Find where the given text appears and provide that cell's center as [x, y] coordinate. 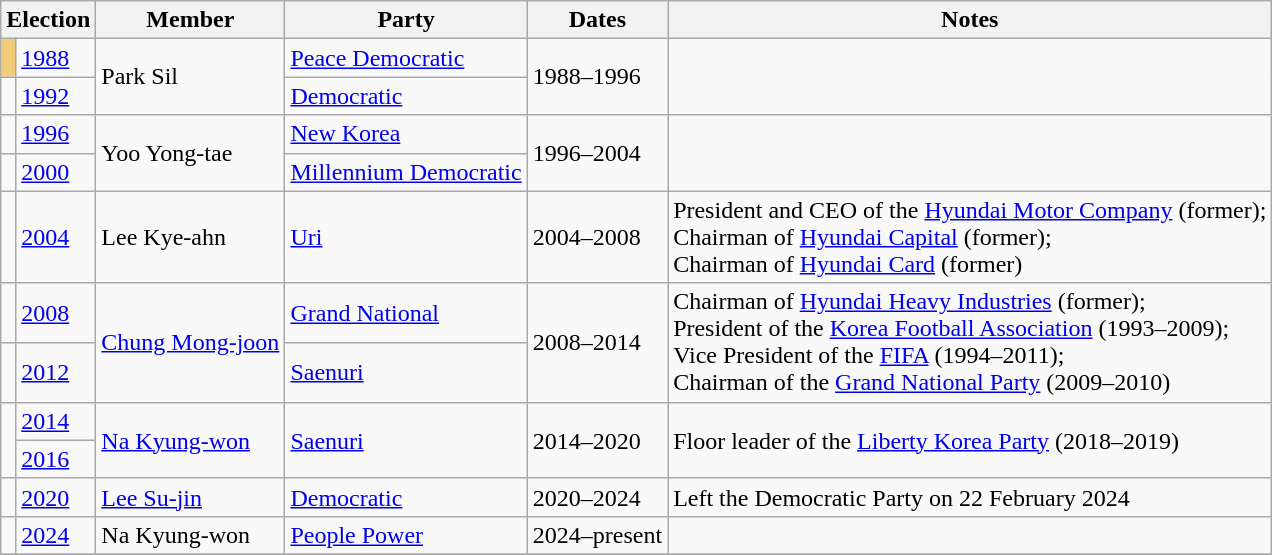
Yoo Yong-tae [190, 153]
Chung Mong-joon [190, 342]
Peace Democratic [406, 58]
2024 [56, 535]
President and CEO of the Hyundai Motor Company (former);Chairman of Hyundai Capital (former);Chairman of Hyundai Card (former) [970, 237]
Uri [406, 237]
2008 [56, 313]
Left the Democratic Party on 22 February 2024 [970, 497]
2000 [56, 172]
2016 [56, 459]
1988–1996 [597, 77]
2014 [56, 421]
1996–2004 [597, 153]
2024–present [597, 535]
1996 [56, 134]
2008–2014 [597, 342]
Election [48, 20]
2004–2008 [597, 237]
Lee Kye-ahn [190, 237]
New Korea [406, 134]
2004 [56, 237]
1988 [56, 58]
2014–2020 [597, 440]
People Power [406, 535]
Member [190, 20]
Lee Su-jin [190, 497]
1992 [56, 96]
2012 [56, 373]
Dates [597, 20]
Notes [970, 20]
Park Sil [190, 77]
2020 [56, 497]
Grand National [406, 313]
2020–2024 [597, 497]
Millennium Democratic [406, 172]
Party [406, 20]
Floor leader of the Liberty Korea Party (2018–2019) [970, 440]
